Determine the (X, Y) coordinate at the center of the cell enclosing the given text.  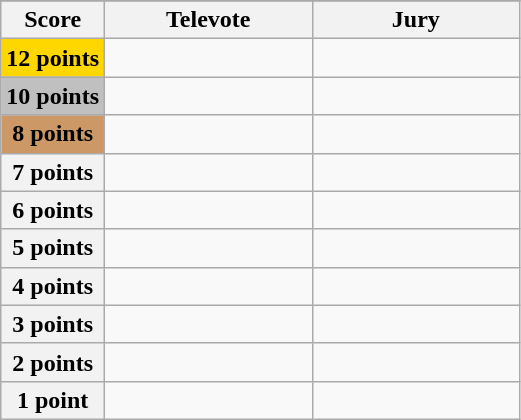
6 points (53, 210)
2 points (53, 362)
8 points (53, 134)
7 points (53, 172)
5 points (53, 248)
12 points (53, 58)
4 points (53, 286)
3 points (53, 324)
Jury (416, 20)
1 point (53, 400)
10 points (53, 96)
Televote (209, 20)
Score (53, 20)
